For the text-containing cell, return its midpoint in [X, Y] coordinate format. 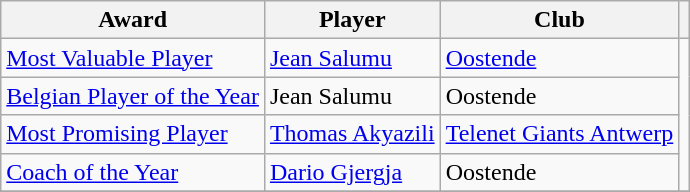
Most Promising Player [133, 134]
Telenet Giants Antwerp [560, 134]
Belgian Player of the Year [133, 96]
Dario Gjergja [352, 172]
Player [352, 20]
Most Valuable Player [133, 58]
Thomas Akyazili [352, 134]
Club [560, 20]
Coach of the Year [133, 172]
Award [133, 20]
